Identify which cell holds the provided text, then report its [x, y] central coordinate. 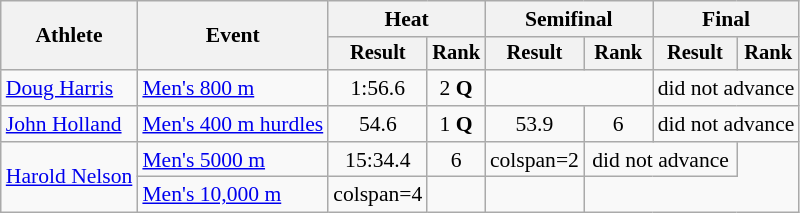
colspan=4 [378, 195]
Final [726, 19]
Event [232, 36]
1:56.6 [378, 88]
54.6 [378, 124]
Men's 800 m [232, 88]
Heat [406, 19]
Harold Nelson [70, 178]
John Holland [70, 124]
Men's 10,000 m [232, 195]
1 Q [456, 124]
colspan=2 [534, 160]
15:34.4 [378, 160]
Semifinal [569, 19]
Athlete [70, 36]
Men's 400 m hurdles [232, 124]
2 Q [456, 88]
Doug Harris [70, 88]
53.9 [534, 124]
Men's 5000 m [232, 160]
